Return [x, y] of the center of cell containing provided text 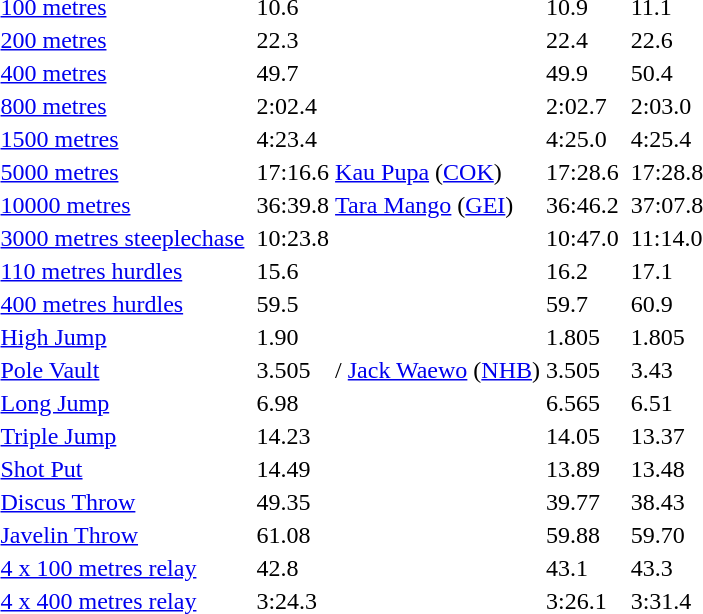
39.77 [583, 502]
14.05 [583, 436]
Tara Mango (GEI) [438, 205]
59.7 [583, 304]
61.08 [293, 535]
4:23.4 [293, 139]
49.7 [293, 73]
17:16.6 [293, 172]
49.9 [583, 73]
1.805 [583, 337]
36:39.8 [293, 205]
14.23 [293, 436]
/ Jack Waewo (NHB) [438, 370]
2:02.4 [293, 106]
49.35 [293, 502]
22.3 [293, 40]
1.90 [293, 337]
42.8 [293, 568]
14.49 [293, 469]
16.2 [583, 271]
59.88 [583, 535]
43.1 [583, 568]
4:25.0 [583, 139]
17:28.6 [583, 172]
13.89 [583, 469]
10:47.0 [583, 238]
6.98 [293, 403]
22.4 [583, 40]
59.5 [293, 304]
2:02.7 [583, 106]
Kau Pupa (COK) [438, 172]
10:23.8 [293, 238]
36:46.2 [583, 205]
6.565 [583, 403]
15.6 [293, 271]
